Search for the cell housing the specified text and yield its (X, Y) center coordinate. 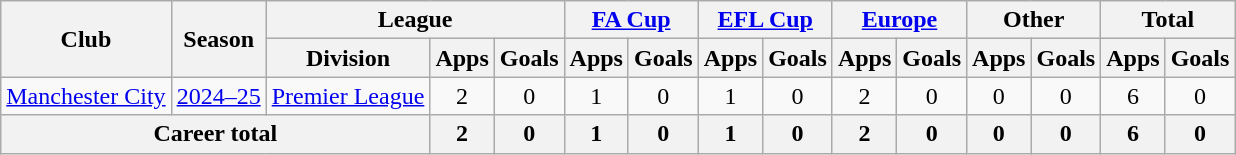
FA Cup (631, 20)
Europe (899, 20)
Season (218, 39)
Total (1168, 20)
Premier League (348, 96)
League (415, 20)
EFL Cup (765, 20)
2024–25 (218, 96)
Career total (216, 134)
Division (348, 58)
Other (1034, 20)
Club (86, 39)
Manchester City (86, 96)
